Detect which cell encompasses the target text, then output its [X, Y] center coordinate. 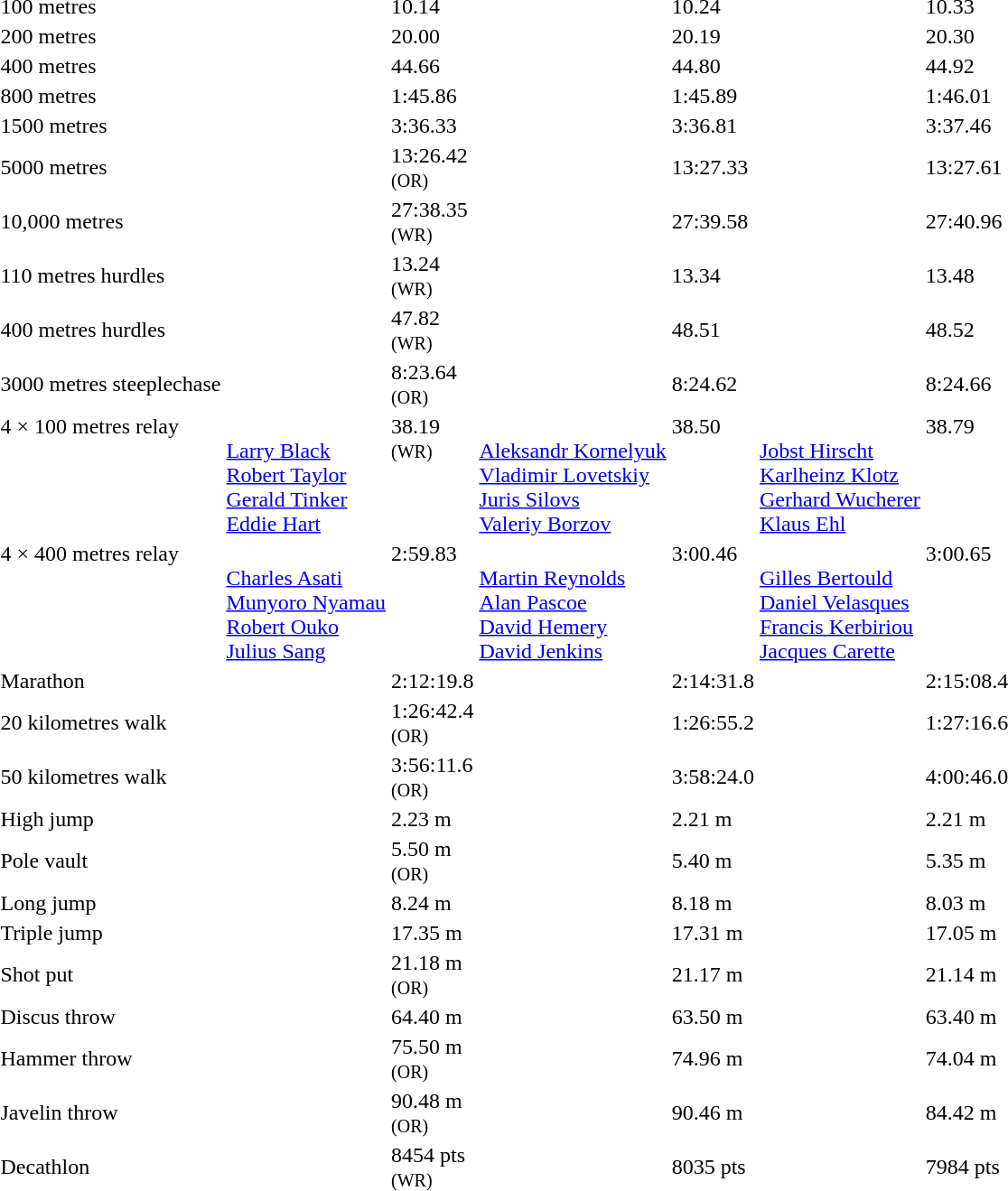
21.17 m [713, 975]
3:58:24.0 [713, 777]
1:45.86 [433, 96]
Gilles BertouldDaniel VelasquesFrancis KerbiriouJacques Carette [840, 602]
3:56:11.6(OR) [433, 777]
3:00.46 [713, 602]
48.51 [713, 330]
1:26:42.4(OR) [433, 722]
2.21 m [713, 819]
8:24.62 [713, 385]
13:26.42(OR) [433, 168]
Jobst HirschtKarlheinz KlotzGerhard WuchererKlaus Ehl [840, 475]
2:12:19.8 [433, 681]
17.35 m [433, 933]
2:59.83 [433, 602]
47.82(WR) [433, 330]
27:38.35(WR) [433, 222]
27:39.58 [713, 222]
13:27.33 [713, 168]
20.00 [433, 36]
63.50 m [713, 1017]
44.66 [433, 66]
38.19(WR) [433, 475]
17.31 m [713, 933]
13.34 [713, 276]
75.50 m(OR) [433, 1058]
90.48 m(OR) [433, 1112]
38.50 [713, 475]
2:14:31.8 [713, 681]
90.46 m [713, 1112]
5.40 m [713, 861]
74.96 m [713, 1058]
Aleksandr KornelyukVladimir LovetskiyJuris SilovsValeriy Borzov [573, 475]
13.24(WR) [433, 276]
Larry BlackRobert TaylorGerald TinkerEddie Hart [306, 475]
Charles AsatiMunyoro NyamauRobert OukoJulius Sang [306, 602]
3:36.81 [713, 126]
64.40 m [433, 1017]
1:45.89 [713, 96]
1:26:55.2 [713, 722]
8.18 m [713, 903]
44.80 [713, 66]
2.23 m [433, 819]
20.19 [713, 36]
Martin ReynoldsAlan PascoeDavid HemeryDavid Jenkins [573, 602]
8:23.64(OR) [433, 385]
5.50 m(OR) [433, 861]
21.18 m(OR) [433, 975]
8.24 m [433, 903]
3:36.33 [433, 126]
